Identify which cell holds the provided text, then report its (x, y) central coordinate. 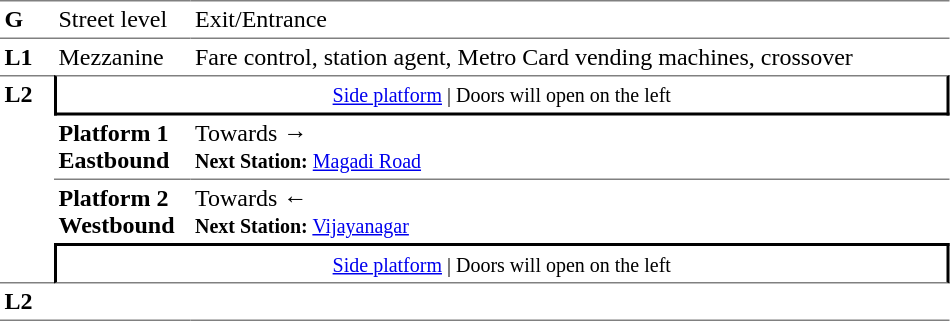
L1 (27, 57)
Fare control, station agent, Metro Card vending machines, crossover (570, 57)
L2 (27, 179)
Towards → Next Station: Magadi Road (570, 148)
Towards ← Next Station: Vijayanagar (570, 212)
Platform 1Eastbound (122, 148)
Mezzanine (122, 57)
G (27, 20)
Street level (122, 20)
Platform 2Westbound (122, 212)
Exit/Entrance (570, 20)
